Return (X, Y) of the center of cell containing provided text 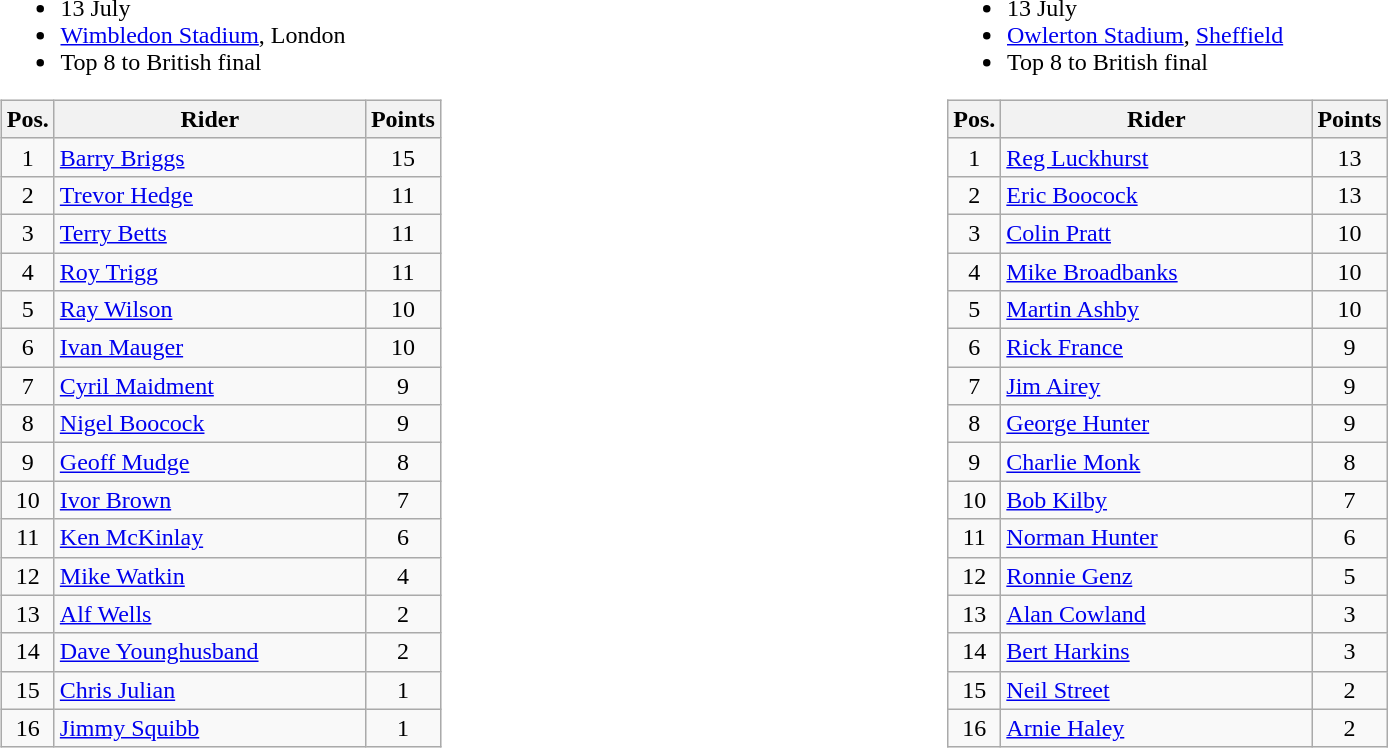
Ivor Brown (210, 500)
Terry Betts (210, 233)
Reg Luckhurst (1156, 157)
Ivan Mauger (210, 348)
Mike Watkin (210, 576)
Colin Pratt (1156, 233)
Eric Boocock (1156, 195)
Bert Harkins (1156, 652)
Martin Ashby (1156, 310)
Charlie Monk (1156, 462)
Mike Broadbanks (1156, 271)
Dave Younghusband (210, 652)
George Hunter (1156, 424)
Trevor Hedge (210, 195)
Ronnie Genz (1156, 576)
Geoff Mudge (210, 462)
Bob Kilby (1156, 500)
Ken McKinlay (210, 538)
Arnie Haley (1156, 728)
Alf Wells (210, 614)
Chris Julian (210, 690)
Cyril Maidment (210, 386)
Jim Airey (1156, 386)
Neil Street (1156, 690)
Nigel Boocock (210, 424)
Rick France (1156, 348)
Norman Hunter (1156, 538)
Roy Trigg (210, 271)
Jimmy Squibb (210, 728)
Ray Wilson (210, 310)
Barry Briggs (210, 157)
Alan Cowland (1156, 614)
